Extract the [x, y] coordinate from the center of the cell holding the provided text.  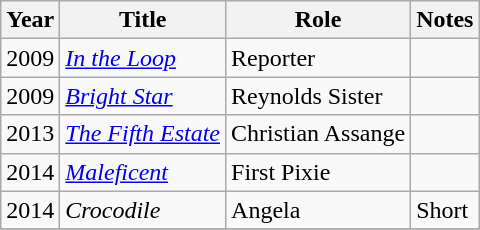
Role [318, 20]
First Pixie [318, 172]
Angela [318, 210]
Year [30, 20]
2013 [30, 134]
In the Loop [143, 58]
Reynolds Sister [318, 96]
The Fifth Estate [143, 134]
Short [445, 210]
Title [143, 20]
Bright Star [143, 96]
Crocodile [143, 210]
Maleficent [143, 172]
Christian Assange [318, 134]
Reporter [318, 58]
Notes [445, 20]
